Determine the [X, Y] coordinate at the center of the cell enclosing the given text.  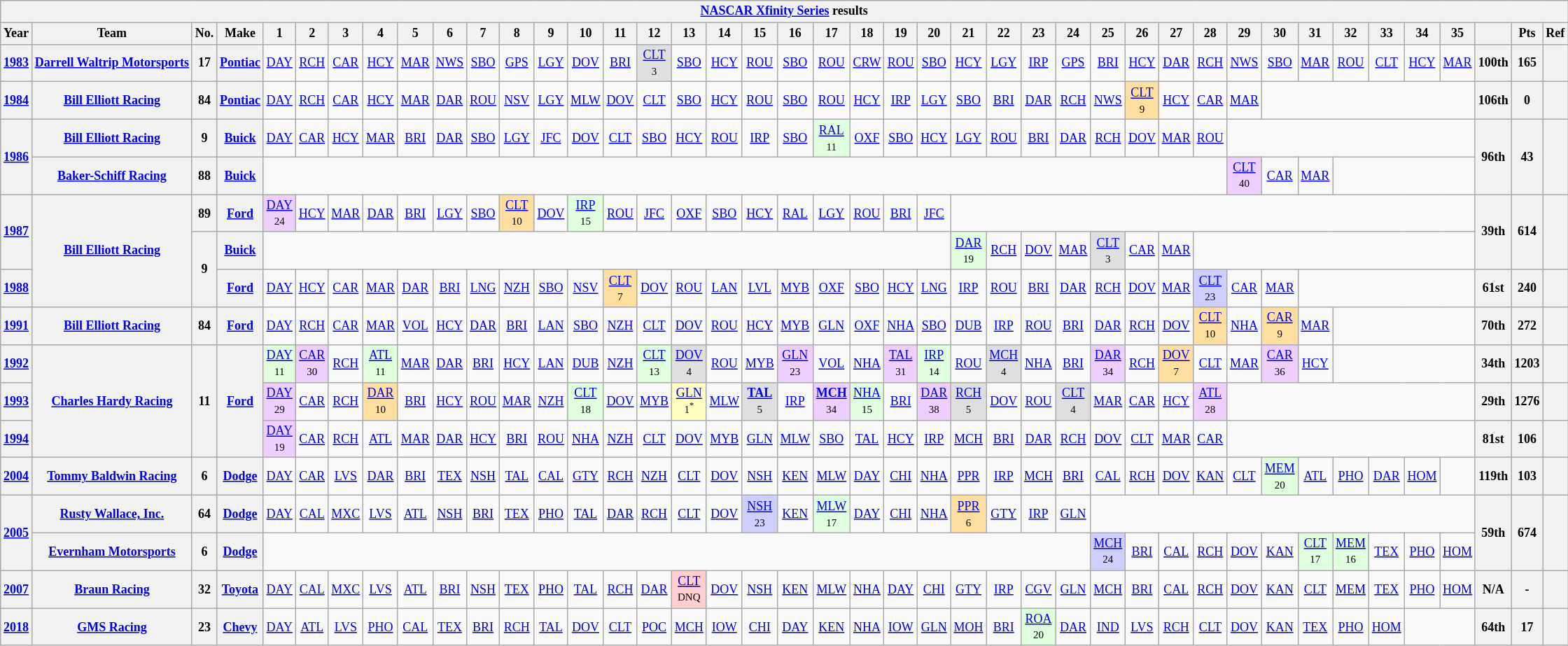
64 [204, 514]
61st [1493, 288]
88 [204, 176]
RCH5 [969, 401]
5 [415, 34]
IRP14 [934, 363]
30 [1280, 34]
DOV7 [1176, 363]
IND [1108, 627]
CLT7 [620, 288]
MEM16 [1351, 552]
DAY29 [279, 401]
2007 [17, 589]
Team [112, 34]
RAL [795, 213]
7 [483, 34]
CLTDNQ [689, 589]
103 [1527, 477]
CLT18 [585, 401]
CAR36 [1280, 363]
28 [1210, 34]
No. [204, 34]
MOH [969, 627]
CGV [1039, 589]
N/A [1493, 589]
CLT40 [1245, 176]
Baker-Schiff Racing [112, 176]
PPR [969, 477]
1983 [17, 63]
19 [901, 34]
LVL [759, 288]
1 [279, 34]
ATL11 [381, 363]
18 [867, 34]
26 [1142, 34]
IRP15 [585, 213]
Rusty Wallace, Inc. [112, 514]
CLT4 [1073, 401]
27 [1176, 34]
106th [1493, 101]
31 [1315, 34]
Pts [1527, 34]
1986 [17, 157]
Make [241, 34]
NHA15 [867, 401]
DAR34 [1108, 363]
15 [759, 34]
Ref [1555, 34]
8 [517, 34]
1992 [17, 363]
RAL11 [832, 138]
MLW17 [832, 514]
4 [381, 34]
3 [346, 34]
10 [585, 34]
89 [204, 213]
14 [724, 34]
GLN23 [795, 363]
22 [1004, 34]
POC [654, 627]
CLT17 [1315, 552]
Braun Racing [112, 589]
240 [1527, 288]
CAR30 [312, 363]
MCH34 [832, 401]
1991 [17, 326]
1276 [1527, 401]
1994 [17, 439]
16 [795, 34]
1987 [17, 232]
96th [1493, 157]
GMS Racing [112, 627]
Darrell Waltrip Motorsports [112, 63]
TAL31 [901, 363]
DAR19 [969, 251]
43 [1527, 157]
CRW [867, 63]
CLT13 [654, 363]
PPR6 [969, 514]
165 [1527, 63]
TAL5 [759, 401]
Year [17, 34]
ROA20 [1039, 627]
70th [1493, 326]
DAR10 [381, 401]
33 [1386, 34]
34 [1422, 34]
2005 [17, 533]
29 [1245, 34]
1988 [17, 288]
100th [1493, 63]
1993 [17, 401]
MEM [1351, 589]
2018 [17, 627]
20 [934, 34]
2 [312, 34]
Tommy Baldwin Racing [112, 477]
DAR38 [934, 401]
0 [1527, 101]
MCH24 [1108, 552]
- [1527, 589]
Toyota [241, 589]
272 [1527, 326]
CLT9 [1142, 101]
MEM20 [1280, 477]
106 [1527, 439]
119th [1493, 477]
Chevy [241, 627]
81st [1493, 439]
CAR9 [1280, 326]
1203 [1527, 363]
29th [1493, 401]
NSH23 [759, 514]
DAY19 [279, 439]
64th [1493, 627]
59th [1493, 533]
DOV4 [689, 363]
34th [1493, 363]
MCH4 [1004, 363]
DAY11 [279, 363]
39th [1493, 232]
Evernham Motorsports [112, 552]
13 [689, 34]
DAY24 [279, 213]
NASCAR Xfinity Series results [784, 11]
1984 [17, 101]
ATL28 [1210, 401]
GLN1* [689, 401]
674 [1527, 533]
CLT23 [1210, 288]
21 [969, 34]
Charles Hardy Racing [112, 401]
614 [1527, 232]
24 [1073, 34]
12 [654, 34]
35 [1457, 34]
2004 [17, 477]
25 [1108, 34]
